For the text-containing cell, return its midpoint in (x, y) coordinate format. 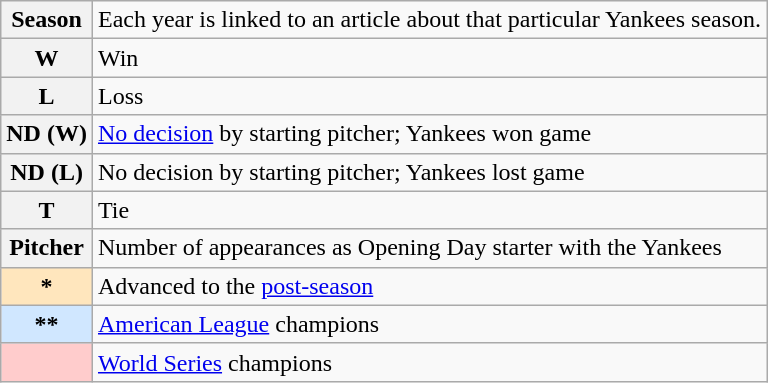
ND (W) (47, 134)
W (47, 58)
T (47, 210)
L (47, 96)
Each year is linked to an article about that particular Yankees season. (429, 20)
No decision by starting pitcher; Yankees lost game (429, 172)
Advanced to the post-season (429, 286)
* (47, 286)
Win (429, 58)
Loss (429, 96)
Tie (429, 210)
Number of appearances as Opening Day starter with the Yankees (429, 248)
ND (L) (47, 172)
** (47, 324)
Season (47, 20)
American League champions (429, 324)
No decision by starting pitcher; Yankees won game (429, 134)
Pitcher (47, 248)
World Series champions (429, 362)
